Search for the cell housing the specified text and yield its (X, Y) center coordinate. 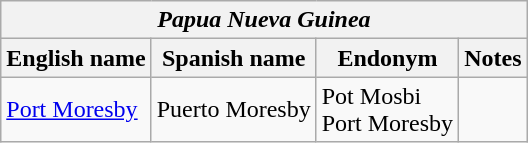
Pot MosbiPort Moresby (387, 110)
Notes (493, 58)
Puerto Moresby (234, 110)
English name (76, 58)
Endonym (387, 58)
Spanish name (234, 58)
Papua Nueva Guinea (264, 20)
Port Moresby (76, 110)
